Capture the cell that displays the provided text and extract its [X, Y] central coordinate. 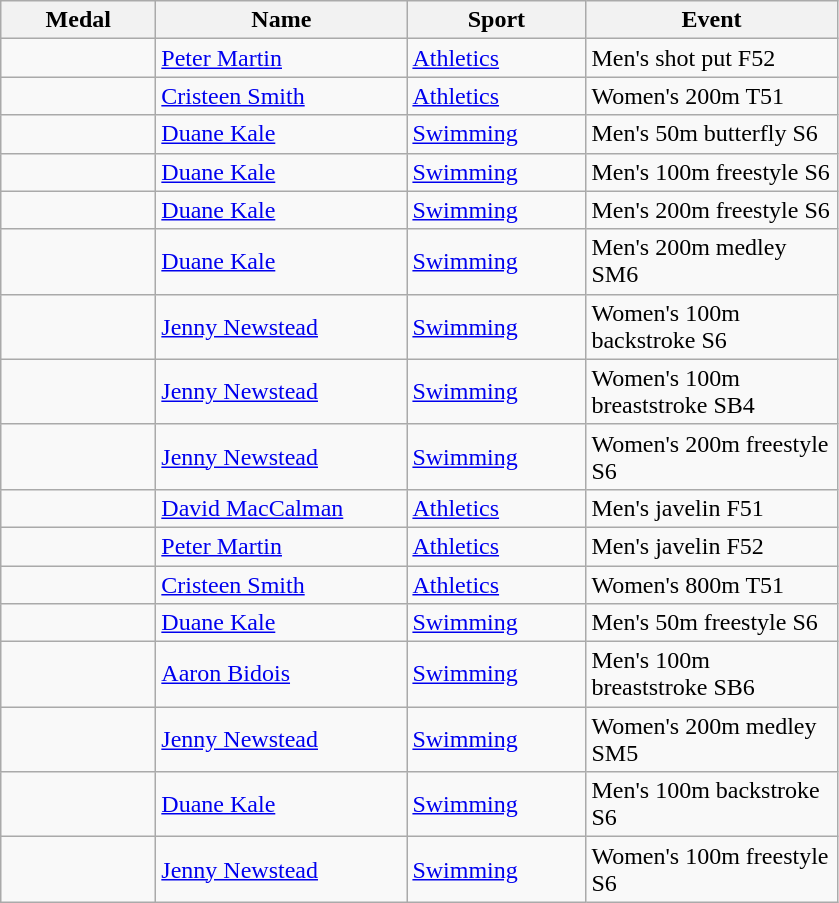
Women's 100m backstroke S6 [712, 326]
Aaron Bidois [282, 674]
Women's 100m breaststroke SB4 [712, 392]
Name [282, 20]
Event [712, 20]
Men's 100m backstroke S6 [712, 804]
Men's 50m butterfly S6 [712, 134]
Women's 100m freestyle S6 [712, 870]
David MacCalman [282, 508]
Men's javelin F52 [712, 546]
Men's 200m medley SM6 [712, 262]
Women's 800m T51 [712, 585]
Sport [496, 20]
Medal [78, 20]
Men's 200m freestyle S6 [712, 210]
Men's 100m breaststroke SB6 [712, 674]
Women's 200m freestyle S6 [712, 456]
Men's 100m freestyle S6 [712, 172]
Women's 200m T51 [712, 96]
Women's 200m medley SM5 [712, 740]
Men's shot put F52 [712, 58]
Men's javelin F51 [712, 508]
Men's 50m freestyle S6 [712, 623]
